Detect which cell encompasses the target text, then output its (X, Y) center coordinate. 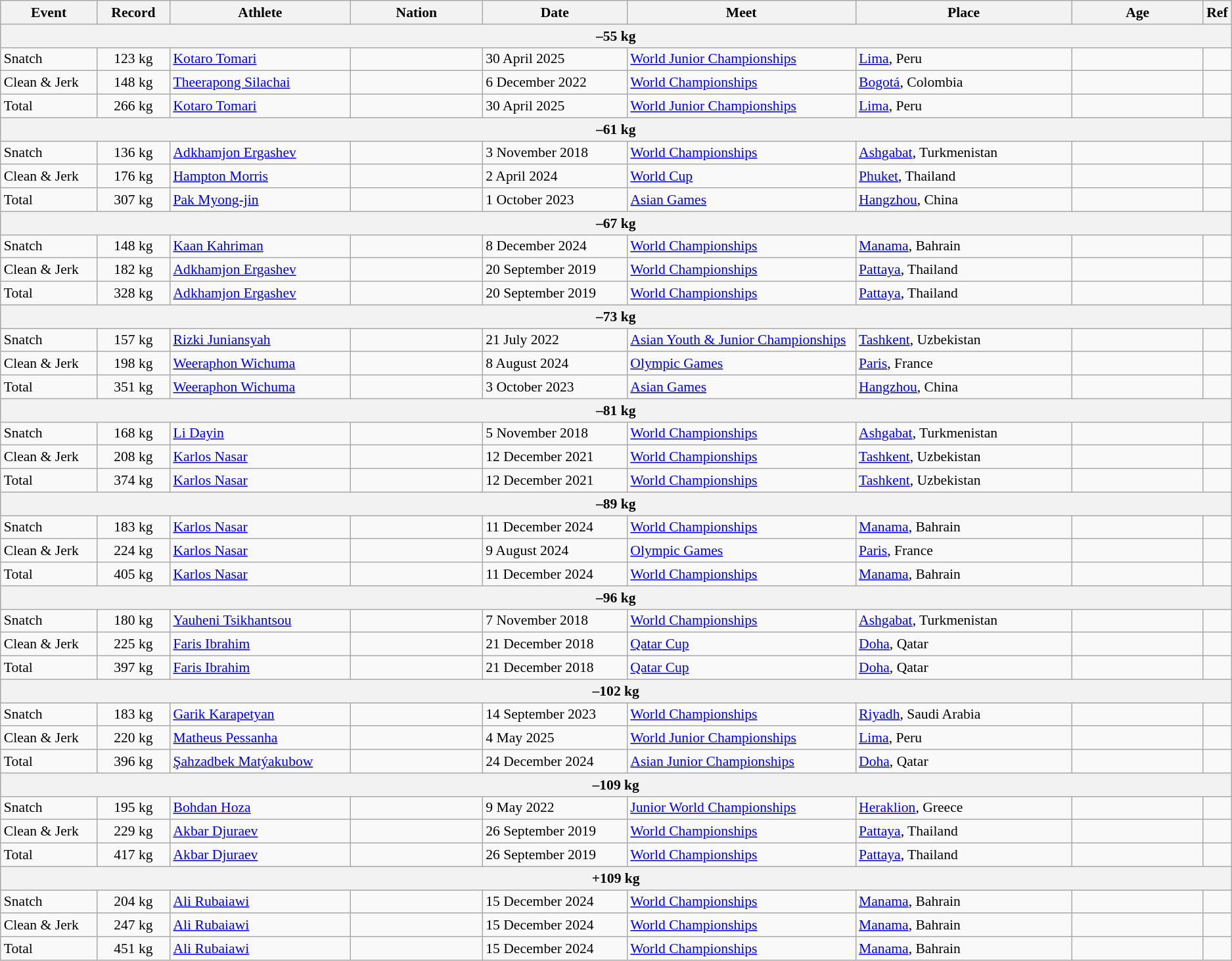
World Cup (741, 177)
14 September 2023 (555, 715)
123 kg (133, 59)
–96 kg (616, 598)
Age (1137, 12)
Theerapong Silachai (260, 83)
229 kg (133, 832)
Nation (417, 12)
–102 kg (616, 691)
Athlete (260, 12)
Yauheni Tsikhantsou (260, 621)
405 kg (133, 574)
247 kg (133, 926)
9 May 2022 (555, 808)
157 kg (133, 340)
224 kg (133, 551)
Şahzadbek Matýakubow (260, 761)
Junior World Championships (741, 808)
374 kg (133, 481)
Phuket, Thailand (963, 177)
Bogotá, Colombia (963, 83)
397 kg (133, 668)
Riyadh, Saudi Arabia (963, 715)
396 kg (133, 761)
417 kg (133, 855)
–67 kg (616, 223)
Hampton Morris (260, 177)
Date (555, 12)
Garik Karapetyan (260, 715)
–81 kg (616, 411)
Record (133, 12)
328 kg (133, 294)
9 August 2024 (555, 551)
198 kg (133, 364)
266 kg (133, 106)
–89 kg (616, 504)
208 kg (133, 457)
Li Dayin (260, 434)
136 kg (133, 153)
182 kg (133, 270)
6 December 2022 (555, 83)
Matheus Pessanha (260, 738)
Event (49, 12)
Asian Youth & Junior Championships (741, 340)
Meet (741, 12)
–55 kg (616, 36)
Heraklion, Greece (963, 808)
–109 kg (616, 785)
2 April 2024 (555, 177)
Ref (1217, 12)
180 kg (133, 621)
Rizki Juniansyah (260, 340)
Pak Myong-jin (260, 200)
–61 kg (616, 129)
8 August 2024 (555, 364)
3 November 2018 (555, 153)
7 November 2018 (555, 621)
225 kg (133, 644)
1 October 2023 (555, 200)
204 kg (133, 902)
4 May 2025 (555, 738)
Bohdan Hoza (260, 808)
Kaan Kahriman (260, 246)
24 December 2024 (555, 761)
176 kg (133, 177)
3 October 2023 (555, 387)
195 kg (133, 808)
21 July 2022 (555, 340)
451 kg (133, 949)
Asian Junior Championships (741, 761)
307 kg (133, 200)
351 kg (133, 387)
5 November 2018 (555, 434)
168 kg (133, 434)
8 December 2024 (555, 246)
+109 kg (616, 878)
220 kg (133, 738)
–73 kg (616, 317)
Place (963, 12)
